Detect which cell encompasses the target text, then output its (X, Y) center coordinate. 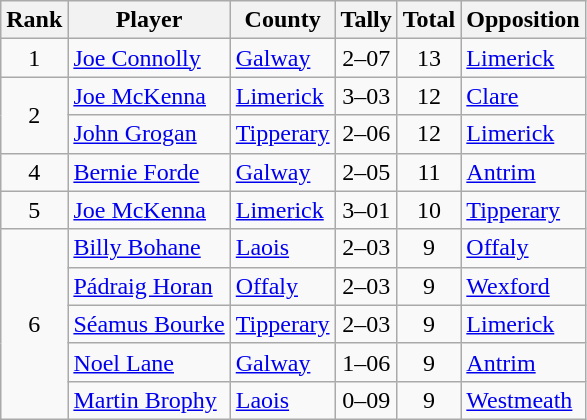
1 (34, 58)
2–05 (366, 172)
Wexford (523, 286)
Pádraig Horan (149, 286)
3–03 (366, 96)
Séamus Bourke (149, 324)
Rank (34, 20)
Noel Lane (149, 362)
Bernie Forde (149, 172)
Total (429, 20)
County (282, 20)
2–07 (366, 58)
Player (149, 20)
6 (34, 324)
11 (429, 172)
5 (34, 210)
Joe Connolly (149, 58)
1–06 (366, 362)
10 (429, 210)
Martin Brophy (149, 400)
Tally (366, 20)
3–01 (366, 210)
2–06 (366, 134)
13 (429, 58)
2 (34, 115)
Billy Bohane (149, 248)
Clare (523, 96)
Opposition (523, 20)
John Grogan (149, 134)
Westmeath (523, 400)
4 (34, 172)
0–09 (366, 400)
